Locate the cell with the specified text and output its [X, Y] center coordinate. 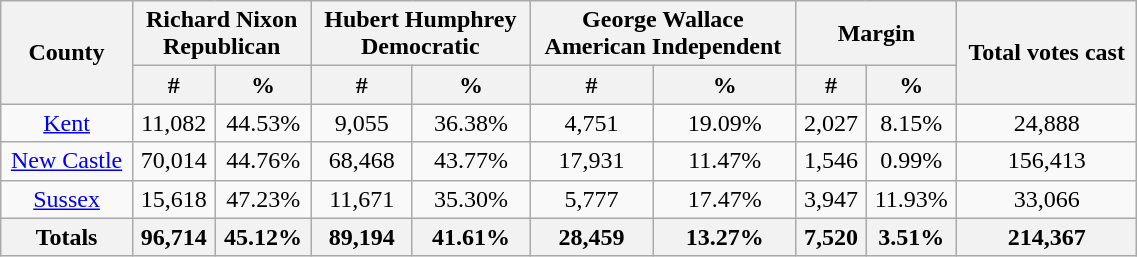
41.61% [470, 237]
8.15% [912, 123]
3.51% [912, 237]
Hubert HumphreyDemocratic [420, 34]
19.09% [724, 123]
96,714 [174, 237]
11.47% [724, 161]
Totals [67, 237]
Margin [876, 34]
33,066 [1047, 199]
4,751 [592, 123]
35.30% [470, 199]
44.53% [263, 123]
15,618 [174, 199]
2,027 [831, 123]
Richard NixonRepublican [222, 34]
1,546 [831, 161]
214,367 [1047, 237]
24,888 [1047, 123]
Total votes cast [1047, 52]
47.23% [263, 199]
New Castle [67, 161]
89,194 [362, 237]
45.12% [263, 237]
Kent [67, 123]
7,520 [831, 237]
11.93% [912, 199]
0.99% [912, 161]
County [67, 52]
13.27% [724, 237]
36.38% [470, 123]
70,014 [174, 161]
68,468 [362, 161]
17,931 [592, 161]
3,947 [831, 199]
156,413 [1047, 161]
11,082 [174, 123]
43.77% [470, 161]
Sussex [67, 199]
George WallaceAmerican Independent [663, 34]
5,777 [592, 199]
11,671 [362, 199]
17.47% [724, 199]
28,459 [592, 237]
9,055 [362, 123]
44.76% [263, 161]
